Output the [X, Y] coordinate of the center of the cell containing the given text.  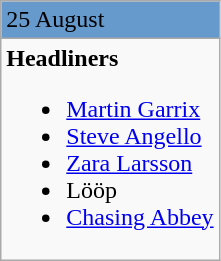
25 August [110, 20]
HeadlinersMartin GarrixSteve AngelloZara LarssonLööpChasing Abbey [110, 150]
